From the cell containing the given text, extract its center point as (X, Y) coordinate. 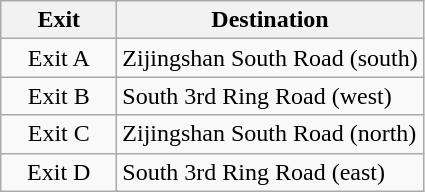
Destination (270, 20)
Zijingshan South Road (south) (270, 58)
Exit A (59, 58)
South 3rd Ring Road (west) (270, 96)
Zijingshan South Road (north) (270, 134)
Exit B (59, 96)
Exit C (59, 134)
South 3rd Ring Road (east) (270, 172)
Exit (59, 20)
Exit D (59, 172)
